Detect which cell encompasses the target text, then output its (x, y) center coordinate. 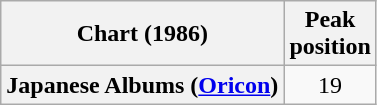
Chart (1986) (142, 34)
Peak position (330, 34)
19 (330, 85)
Japanese Albums (Oricon) (142, 85)
